Detect which cell encompasses the target text, then output its [X, Y] center coordinate. 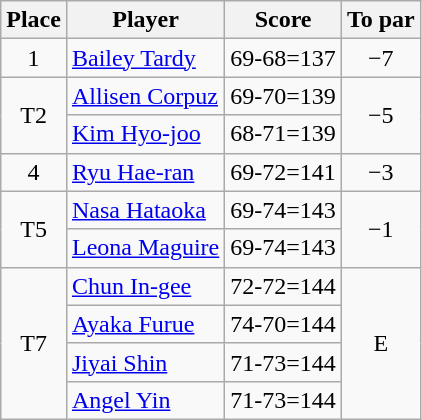
T7 [34, 343]
Bailey Tardy [145, 58]
74-70=144 [284, 324]
68-71=139 [284, 134]
1 [34, 58]
Place [34, 20]
Player [145, 20]
69-68=137 [284, 58]
Angel Yin [145, 400]
Allisen Corpuz [145, 96]
−5 [380, 115]
69-70=139 [284, 96]
−7 [380, 58]
Ryu Hae-ran [145, 172]
72-72=144 [284, 286]
Jiyai Shin [145, 362]
−3 [380, 172]
E [380, 343]
Kim Hyo-joo [145, 134]
Nasa Hataoka [145, 210]
4 [34, 172]
Chun In-gee [145, 286]
T2 [34, 115]
T5 [34, 229]
Leona Maguire [145, 248]
To par [380, 20]
69-72=141 [284, 172]
Score [284, 20]
−1 [380, 229]
Ayaka Furue [145, 324]
